Search for the cell housing the specified text and yield its [x, y] center coordinate. 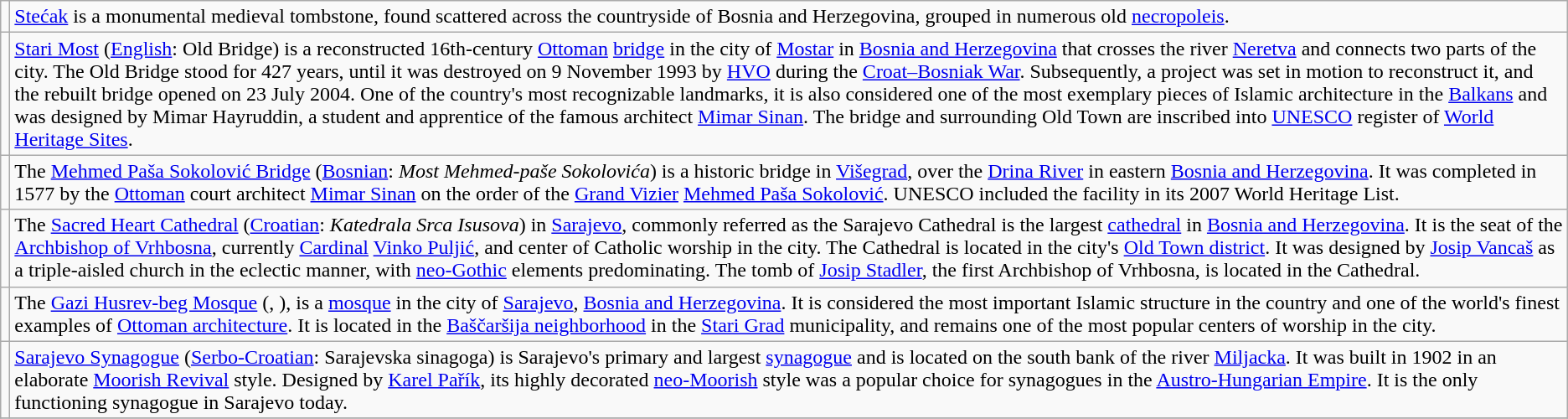
Stećak is a monumental medieval tombstone, found scattered across the countryside of Bosnia and Herzegovina, grouped in numerous old necropoleis. [789, 17]
